For the text-containing cell, return its midpoint in (x, y) coordinate format. 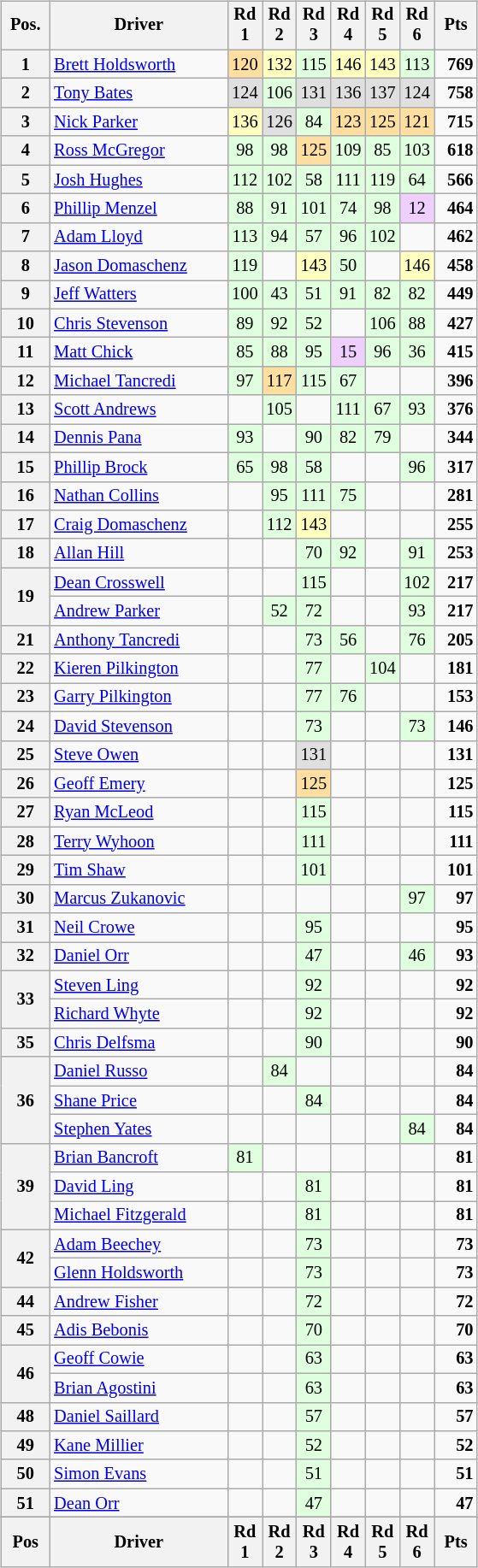
Garry Pilkington (139, 698)
Ryan McLeod (139, 812)
Andrew Fisher (139, 1302)
Michael Fitzgerald (139, 1216)
Simon Evans (139, 1474)
19 (26, 597)
Daniel Orr (139, 957)
22 (26, 669)
49 (26, 1446)
415 (457, 352)
10 (26, 323)
Tim Shaw (139, 870)
29 (26, 870)
462 (457, 237)
39 (26, 1187)
17 (26, 525)
Kane Millier (139, 1446)
Michael Tancredi (139, 381)
Daniel Russo (139, 1071)
7 (26, 237)
Anthony Tancredi (139, 640)
Allan Hill (139, 553)
120 (245, 64)
94 (279, 237)
21 (26, 640)
396 (457, 381)
56 (348, 640)
132 (279, 64)
Neil Crowe (139, 928)
Phillip Menzel (139, 209)
Dennis Pana (139, 439)
103 (416, 150)
Geoff Emery (139, 784)
Tony Bates (139, 93)
Terry Wyhoon (139, 841)
65 (245, 467)
25 (26, 755)
Glenn Holdsworth (139, 1273)
Matt Chick (139, 352)
75 (348, 496)
Adam Lloyd (139, 237)
31 (26, 928)
Pos. (26, 26)
281 (457, 496)
16 (26, 496)
Brett Holdsworth (139, 64)
Geoff Cowie (139, 1359)
Pos (26, 1542)
758 (457, 93)
33 (26, 999)
Scott Andrews (139, 410)
74 (348, 209)
566 (457, 180)
6 (26, 209)
Richard Whyte (139, 1014)
769 (457, 64)
Craig Domaschenz (139, 525)
Adis Bebonis (139, 1330)
11 (26, 352)
117 (279, 381)
Nick Parker (139, 122)
26 (26, 784)
255 (457, 525)
3 (26, 122)
Jeff Watters (139, 295)
David Stevenson (139, 726)
137 (382, 93)
Steve Owen (139, 755)
23 (26, 698)
Chris Delfsma (139, 1043)
32 (26, 957)
100 (245, 295)
28 (26, 841)
618 (457, 150)
Jason Domaschenz (139, 266)
64 (416, 180)
317 (457, 467)
24 (26, 726)
2 (26, 93)
Dean Orr (139, 1503)
Stephen Yates (139, 1129)
376 (457, 410)
121 (416, 122)
104 (382, 669)
30 (26, 899)
715 (457, 122)
43 (279, 295)
Brian Agostini (139, 1388)
123 (348, 122)
48 (26, 1417)
458 (457, 266)
Shane Price (139, 1100)
Marcus Zukanovic (139, 899)
Dean Crosswell (139, 582)
153 (457, 698)
Chris Stevenson (139, 323)
205 (457, 640)
5 (26, 180)
181 (457, 669)
18 (26, 553)
35 (26, 1043)
Phillip Brock (139, 467)
79 (382, 439)
449 (457, 295)
27 (26, 812)
344 (457, 439)
44 (26, 1302)
Steven Ling (139, 985)
Kieren Pilkington (139, 669)
42 (26, 1259)
105 (279, 410)
89 (245, 323)
Josh Hughes (139, 180)
427 (457, 323)
Ross McGregor (139, 150)
109 (348, 150)
Adam Beechey (139, 1244)
45 (26, 1330)
14 (26, 439)
4 (26, 150)
Nathan Collins (139, 496)
Brian Bancroft (139, 1158)
Andrew Parker (139, 611)
David Ling (139, 1187)
9 (26, 295)
464 (457, 209)
1 (26, 64)
8 (26, 266)
Daniel Saillard (139, 1417)
13 (26, 410)
253 (457, 553)
126 (279, 122)
